Return (x, y) of the center of cell containing provided text 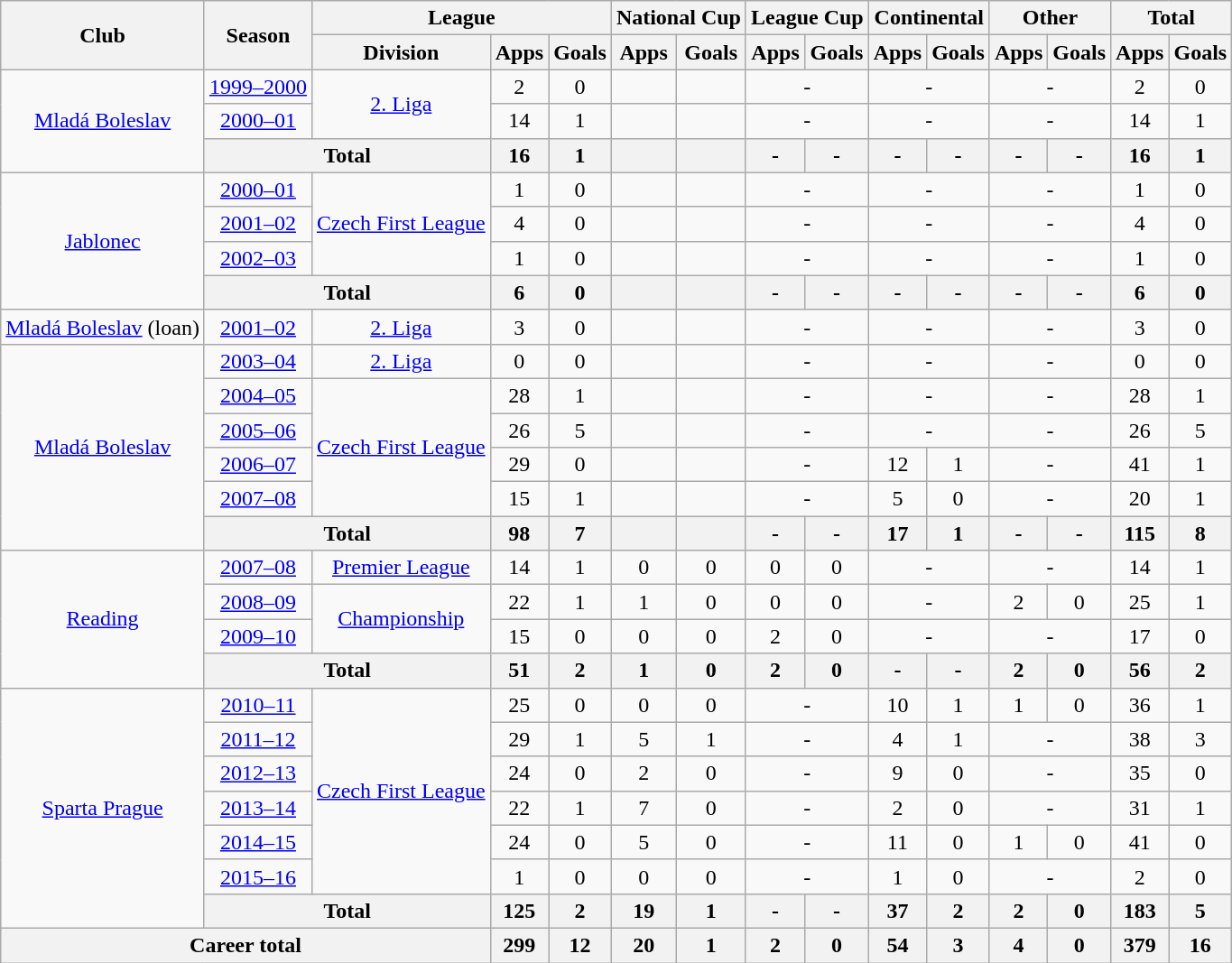
2008–09 (258, 602)
2003–04 (258, 361)
2014–15 (258, 842)
31 (1140, 808)
54 (897, 945)
1999–2000 (258, 87)
51 (519, 671)
2009–10 (258, 636)
2005–06 (258, 431)
League Cup (807, 18)
10 (897, 705)
379 (1140, 945)
Division (401, 52)
2010–11 (258, 705)
36 (1140, 705)
Mladá Boleslav (loan) (103, 327)
Season (258, 35)
37 (897, 911)
2012–13 (258, 773)
National Cup (679, 18)
2004–05 (258, 395)
Sparta Prague (103, 808)
2002–03 (258, 258)
Career total (245, 945)
38 (1140, 739)
Other (1050, 18)
19 (644, 911)
11 (897, 842)
115 (1140, 533)
2013–14 (258, 808)
35 (1140, 773)
183 (1140, 911)
2011–12 (258, 739)
299 (519, 945)
Jablonec (103, 241)
Reading (103, 619)
2015–16 (258, 876)
8 (1200, 533)
Club (103, 35)
Continental (929, 18)
9 (897, 773)
2006–07 (258, 465)
Premier League (401, 568)
League (461, 18)
Championship (401, 619)
56 (1140, 671)
98 (519, 533)
125 (519, 911)
